Capture the cell that displays the provided text and extract its (x, y) central coordinate. 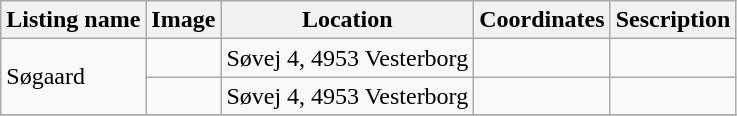
Søgaard (74, 77)
Sescription (673, 20)
Coordinates (542, 20)
Location (348, 20)
Listing name (74, 20)
Image (184, 20)
